Search for the cell housing the specified text and yield its (X, Y) center coordinate. 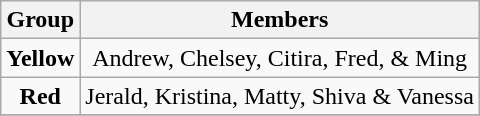
Jerald, Kristina, Matty, Shiva & Vanessa (280, 96)
Members (280, 20)
Yellow (40, 58)
Group (40, 20)
Andrew, Chelsey, Citira, Fred, & Ming (280, 58)
Red (40, 96)
